Output the (X, Y) coordinate of the center of the cell containing the given text.  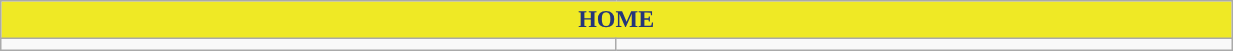
HOME (616, 20)
